Output the [X, Y] coordinate of the center of the cell containing the given text.  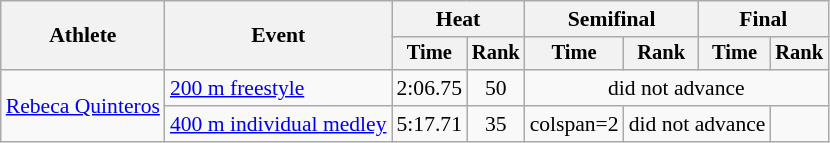
Rebeca Quinteros [83, 106]
400 m individual medley [278, 124]
200 m freestyle [278, 88]
Heat [458, 19]
colspan=2 [574, 124]
5:17.71 [430, 124]
2:06.75 [430, 88]
Final [764, 19]
50 [496, 88]
Event [278, 36]
Athlete [83, 36]
Semifinal [612, 19]
35 [496, 124]
